Pinpoint the cell where the given text exists, returning its [X, Y] midpoint coordinate. 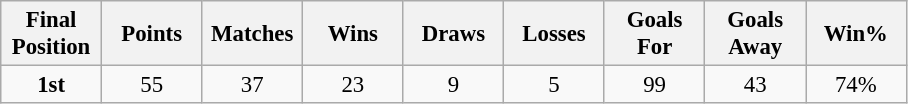
Goals For [654, 34]
99 [654, 85]
37 [252, 85]
1st [52, 85]
Win% [856, 34]
55 [152, 85]
Goals Away [756, 34]
Draws [454, 34]
5 [554, 85]
Points [152, 34]
9 [454, 85]
Wins [354, 34]
Final Position [52, 34]
Losses [554, 34]
74% [856, 85]
23 [354, 85]
Matches [252, 34]
43 [756, 85]
